For the text-containing cell, return its midpoint in (X, Y) coordinate format. 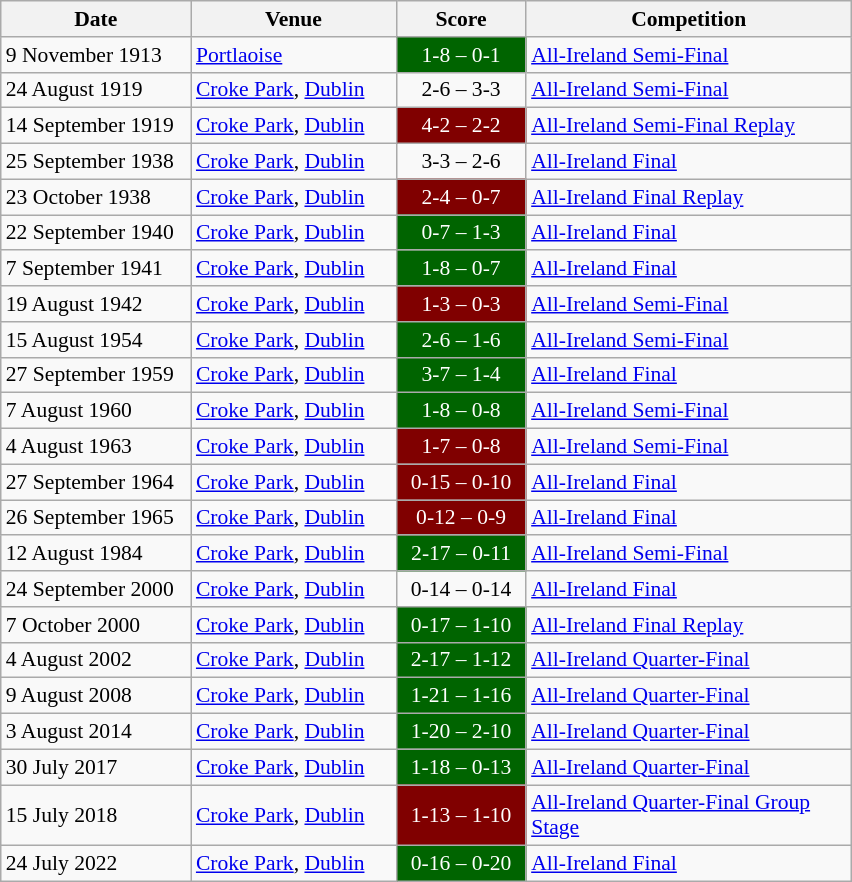
27 September 1959 (96, 375)
7 October 2000 (96, 625)
15 August 1954 (96, 340)
2-17 – 0-11 (461, 554)
25 September 1938 (96, 162)
12 August 1984 (96, 554)
0-16 – 0-20 (461, 864)
1-8 – 0-8 (461, 411)
26 September 1965 (96, 518)
Score (461, 19)
9 August 2008 (96, 696)
15 July 2018 (96, 816)
4 August 1963 (96, 447)
19 August 1942 (96, 304)
1-18 – 0-13 (461, 767)
0-7 – 1-3 (461, 233)
24 September 2000 (96, 589)
4-2 – 2-2 (461, 126)
Venue (294, 19)
24 July 2022 (96, 864)
0-15 – 0-10 (461, 482)
1-7 – 0-8 (461, 447)
0-14 – 0-14 (461, 589)
1-21 – 1-16 (461, 696)
0-17 – 1-10 (461, 625)
2-4 – 0-7 (461, 197)
2-17 – 1-12 (461, 660)
1-8 – 0-7 (461, 269)
23 October 1938 (96, 197)
14 September 1919 (96, 126)
3 August 2014 (96, 732)
4 August 2002 (96, 660)
7 August 1960 (96, 411)
2-6 – 3-3 (461, 90)
1-13 – 1-10 (461, 816)
3-3 – 2-6 (461, 162)
3-7 – 1-4 (461, 375)
9 November 1913 (96, 55)
24 August 1919 (96, 90)
27 September 1964 (96, 482)
30 July 2017 (96, 767)
Competition (688, 19)
1-3 – 0-3 (461, 304)
Portlaoise (294, 55)
7 September 1941 (96, 269)
All-Ireland Semi-Final Replay (688, 126)
2-6 – 1-6 (461, 340)
0-12 – 0-9 (461, 518)
1-20 – 2-10 (461, 732)
All-Ireland Quarter-Final Group Stage (688, 816)
Date (96, 19)
22 September 1940 (96, 233)
1-8 – 0-1 (461, 55)
